Detect which cell encompasses the target text, then output its (x, y) center coordinate. 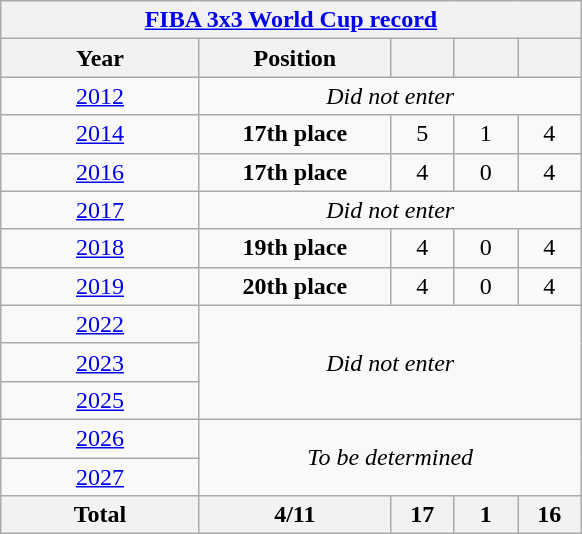
2025 (100, 400)
5 (422, 134)
2012 (100, 96)
2026 (100, 438)
20th place (294, 286)
To be determined (390, 457)
2018 (100, 248)
2014 (100, 134)
4/11 (294, 515)
16 (550, 515)
17 (422, 515)
2016 (100, 172)
2019 (100, 286)
2022 (100, 324)
FIBA 3x3 World Cup record (291, 20)
2017 (100, 210)
Position (294, 58)
2023 (100, 362)
Year (100, 58)
Total (100, 515)
2027 (100, 477)
19th place (294, 248)
